Output the [X, Y] coordinate of the center of the cell containing the given text.  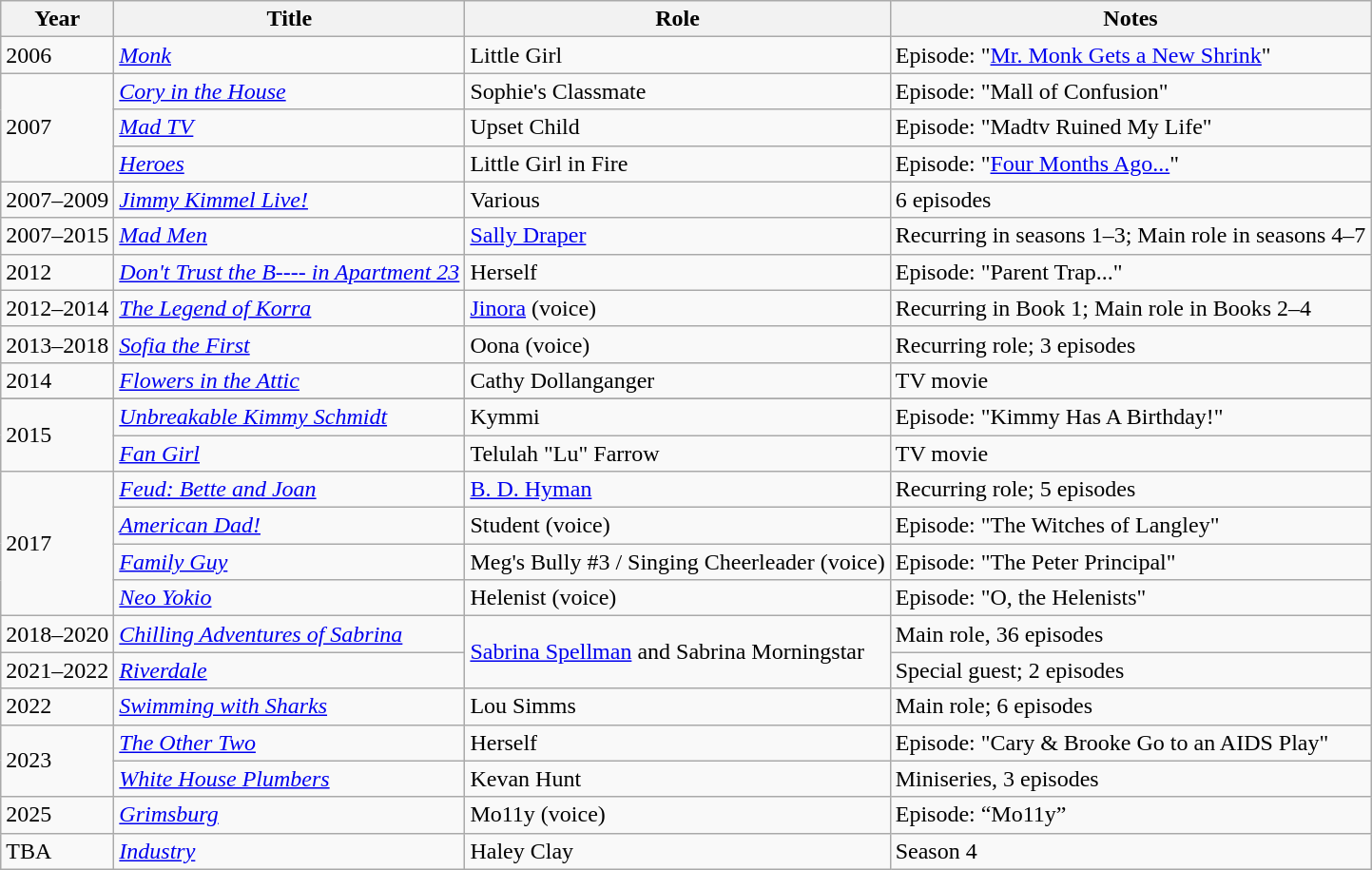
2012 [57, 272]
Student (voice) [677, 526]
Sophie's Classmate [677, 91]
The Legend of Korra [289, 308]
Role [677, 19]
Episode: "Mall of Confusion" [1130, 91]
2006 [57, 55]
Episode: "O, the Helenists" [1130, 598]
White House Plumbers [289, 779]
Episode: "Madtv Ruined My Life" [1130, 127]
Sally Draper [677, 236]
Neo Yokio [289, 598]
Year [57, 19]
Episode: "Kimmy Has A Birthday!" [1130, 416]
Main role; 6 episodes [1130, 706]
The Other Two [289, 743]
2022 [57, 706]
Recurring role; 3 episodes [1130, 344]
Don't Trust the B---- in Apartment 23 [289, 272]
Kevan Hunt [677, 779]
2015 [57, 435]
2017 [57, 544]
Mad Men [289, 236]
Sofia the First [289, 344]
Swimming with Sharks [289, 706]
Episode: "Four Months Ago..." [1130, 164]
Haley Clay [677, 851]
6 episodes [1130, 200]
2021–2022 [57, 670]
2007–2009 [57, 200]
Meg's Bully #3 / Singing Cheerleader (voice) [677, 562]
Little Girl in Fire [677, 164]
Special guest; 2 episodes [1130, 670]
Little Girl [677, 55]
2013–2018 [57, 344]
Helenist (voice) [677, 598]
Episode: "Parent Trap..." [1130, 272]
Sabrina Spellman and Sabrina Morningstar [677, 652]
American Dad! [289, 526]
Chilling Adventures of Sabrina [289, 634]
Miniseries, 3 episodes [1130, 779]
Monk [289, 55]
Lou Simms [677, 706]
Season 4 [1130, 851]
Episode: "The Witches of Langley" [1130, 526]
Kymmi [677, 416]
Recurring in seasons 1–3; Main role in seasons 4–7 [1130, 236]
2012–2014 [57, 308]
Feud: Bette and Joan [289, 490]
Jimmy Kimmel Live! [289, 200]
B. D. Hyman [677, 490]
Upset Child [677, 127]
Main role, 36 episodes [1130, 634]
2007 [57, 127]
Flowers in the Attic [289, 380]
2025 [57, 815]
Telulah "Lu" Farrow [677, 454]
Cory in the House [289, 91]
Heroes [289, 164]
Notes [1130, 19]
2007–2015 [57, 236]
Episode: “Mo11y” [1130, 815]
Episode: "Mr. Monk Gets a New Shrink" [1130, 55]
TBA [57, 851]
Riverdale [289, 670]
Recurring in Book 1; Main role in Books 2–4 [1130, 308]
Jinora (voice) [677, 308]
Episode: "The Peter Principal" [1130, 562]
Industry [289, 851]
Recurring role; 5 episodes [1130, 490]
Family Guy [289, 562]
Title [289, 19]
Mo11y (voice) [677, 815]
Various [677, 200]
2023 [57, 761]
Grimsburg [289, 815]
Oona (voice) [677, 344]
Cathy Dollanganger [677, 380]
2014 [57, 380]
Unbreakable Kimmy Schmidt [289, 416]
Episode: "Cary & Brooke Go to an AIDS Play" [1130, 743]
2018–2020 [57, 634]
Fan Girl [289, 454]
Mad TV [289, 127]
